Find where the given text appears and provide that cell's center as [x, y] coordinate. 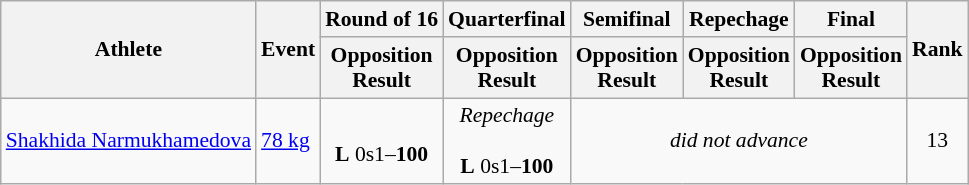
Semifinal [627, 19]
L 0s1–100 [382, 142]
did not advance [739, 142]
Quarterfinal [507, 19]
Shakhida Narmukhamedova [128, 142]
78 kg [288, 142]
Rank [938, 50]
Repechage [739, 19]
Final [851, 19]
Round of 16 [382, 19]
Athlete [128, 50]
Event [288, 50]
13 [938, 142]
RepechageL 0s1–100 [507, 142]
